Output the [X, Y] coordinate of the center of the cell containing the given text.  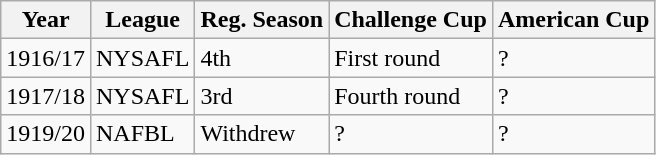
3rd [262, 96]
First round [411, 58]
Challenge Cup [411, 20]
Withdrew [262, 134]
1917/18 [46, 96]
Fourth round [411, 96]
American Cup [573, 20]
Reg. Season [262, 20]
4th [262, 58]
Year [46, 20]
League [142, 20]
1919/20 [46, 134]
1916/17 [46, 58]
NAFBL [142, 134]
